Capture the cell that displays the provided text and extract its (x, y) central coordinate. 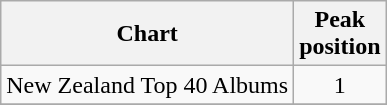
Peakposition (340, 34)
1 (340, 85)
New Zealand Top 40 Albums (148, 85)
Chart (148, 34)
